Return the (X, Y) coordinate for the center point of the cell that contains the specified text.  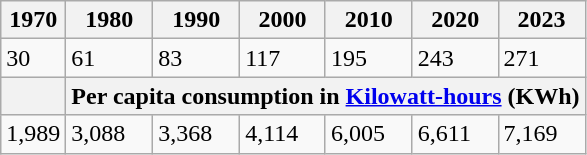
4,114 (283, 134)
1,989 (34, 134)
2020 (455, 20)
6,005 (368, 134)
3,088 (110, 134)
1970 (34, 20)
7,169 (542, 134)
2023 (542, 20)
2010 (368, 20)
30 (34, 58)
271 (542, 58)
61 (110, 58)
1990 (196, 20)
Per capita consumption in Kilowatt-hours (KWh) (326, 96)
3,368 (196, 134)
2000 (283, 20)
195 (368, 58)
83 (196, 58)
117 (283, 58)
243 (455, 58)
1980 (110, 20)
6,611 (455, 134)
